Locate the cell with the specified text and output its (X, Y) center coordinate. 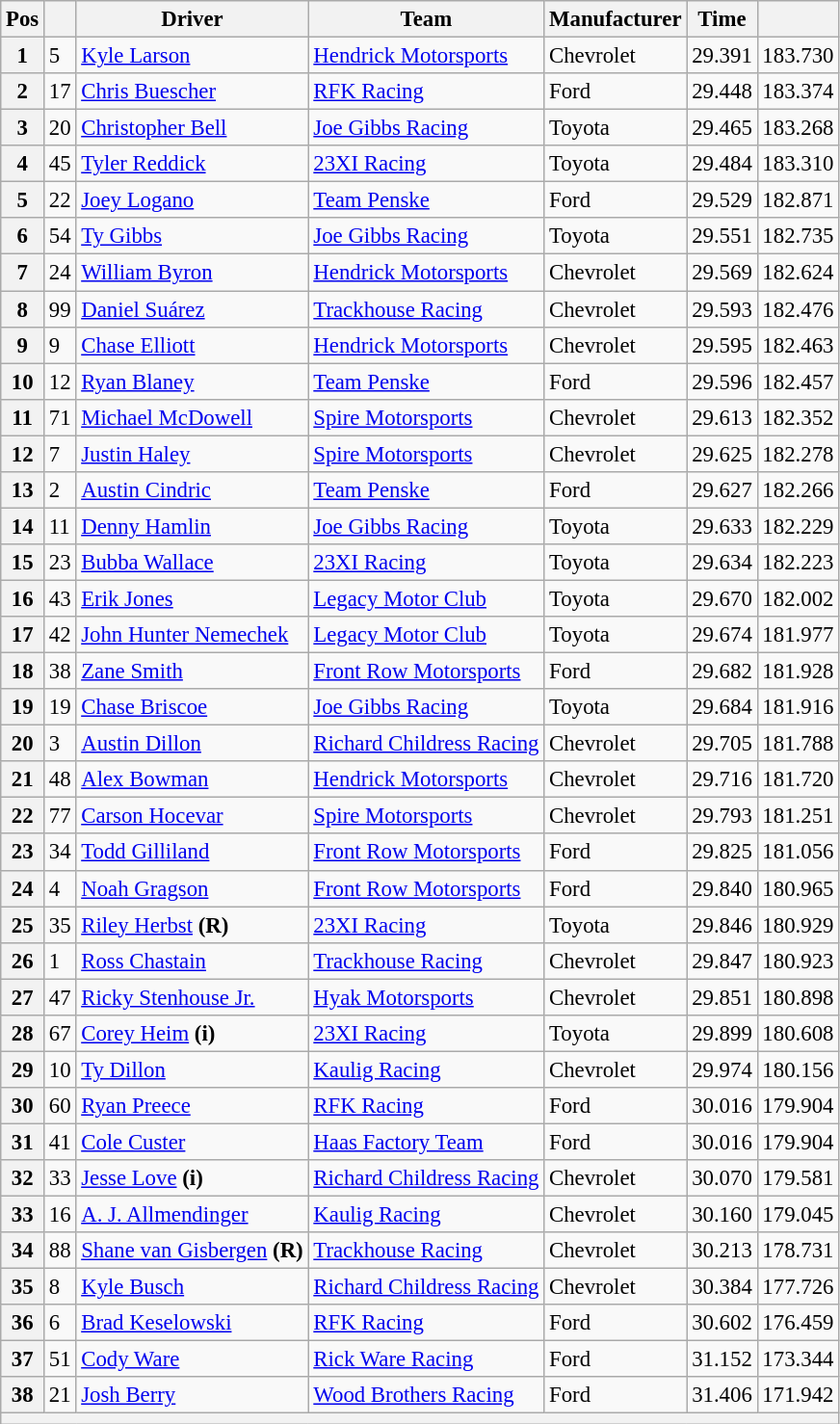
29.634 (722, 563)
William Byron (193, 273)
182.624 (798, 273)
Driver (193, 19)
Ty Gibbs (193, 236)
Ryan Blaney (193, 382)
Kyle Larson (193, 56)
182.229 (798, 526)
29.391 (722, 56)
John Hunter Nemechek (193, 635)
54 (60, 236)
Corey Heim (i) (193, 1034)
Ryan Preece (193, 1106)
179.581 (798, 1178)
181.916 (798, 707)
30.213 (722, 1251)
29.847 (722, 961)
Haas Factory Team (426, 1142)
Cody Ware (193, 1359)
181.977 (798, 635)
Manufacturer (616, 19)
183.730 (798, 56)
Pos (23, 19)
29.625 (722, 454)
41 (60, 1142)
180.156 (798, 1069)
Denny Hamlin (193, 526)
29.851 (722, 997)
37 (23, 1359)
30 (23, 1106)
Hyak Motorsports (426, 997)
27 (23, 997)
179.045 (798, 1215)
181.251 (798, 816)
29.840 (722, 888)
A. J. Allmendinger (193, 1215)
178.731 (798, 1251)
Ross Chastain (193, 961)
29.846 (722, 925)
Josh Berry (193, 1396)
15 (23, 563)
Todd Gilliland (193, 853)
36 (23, 1323)
182.352 (798, 417)
176.459 (798, 1323)
45 (60, 164)
Daniel Suárez (193, 309)
Ricky Stenhouse Jr. (193, 997)
182.871 (798, 200)
13 (23, 490)
99 (60, 309)
180.929 (798, 925)
29.569 (722, 273)
Alex Bowman (193, 779)
171.942 (798, 1396)
Wood Brothers Racing (426, 1396)
29.670 (722, 598)
30.070 (722, 1178)
30.160 (722, 1215)
Austin Cindric (193, 490)
180.608 (798, 1034)
29.627 (722, 490)
183.268 (798, 128)
51 (60, 1359)
26 (23, 961)
32 (23, 1178)
182.223 (798, 563)
181.056 (798, 853)
Erik Jones (193, 598)
183.310 (798, 164)
Joey Logano (193, 200)
29.633 (722, 526)
Shane van Gisbergen (R) (193, 1251)
31 (23, 1142)
29.595 (722, 345)
29.448 (722, 92)
Christopher Bell (193, 128)
29.596 (722, 382)
42 (60, 635)
29.613 (722, 417)
182.278 (798, 454)
Brad Keselowski (193, 1323)
177.726 (798, 1287)
180.965 (798, 888)
Riley Herbst (R) (193, 925)
29.974 (722, 1069)
Rick Ware Racing (426, 1359)
25 (23, 925)
182.002 (798, 598)
Chris Buescher (193, 92)
183.374 (798, 92)
Michael McDowell (193, 417)
Jesse Love (i) (193, 1178)
182.457 (798, 382)
Team (426, 19)
182.476 (798, 309)
182.735 (798, 236)
Justin Haley (193, 454)
67 (60, 1034)
181.788 (798, 744)
60 (60, 1106)
30.602 (722, 1323)
29.899 (722, 1034)
29.705 (722, 744)
29.551 (722, 236)
29.465 (722, 128)
47 (60, 997)
29.682 (722, 672)
31.152 (722, 1359)
29.529 (722, 200)
173.344 (798, 1359)
Time (722, 19)
29.793 (722, 816)
28 (23, 1034)
71 (60, 417)
Austin Dillon (193, 744)
88 (60, 1251)
29.674 (722, 635)
180.923 (798, 961)
29.593 (722, 309)
180.898 (798, 997)
43 (60, 598)
31.406 (722, 1396)
29.484 (722, 164)
Chase Elliott (193, 345)
Cole Custer (193, 1142)
18 (23, 672)
182.266 (798, 490)
29 (23, 1069)
181.720 (798, 779)
Ty Dillon (193, 1069)
181.928 (798, 672)
Chase Briscoe (193, 707)
Carson Hocevar (193, 816)
30.384 (722, 1287)
Tyler Reddick (193, 164)
Zane Smith (193, 672)
77 (60, 816)
Bubba Wallace (193, 563)
29.716 (722, 779)
Noah Gragson (193, 888)
48 (60, 779)
29.684 (722, 707)
14 (23, 526)
29.825 (722, 853)
182.463 (798, 345)
Kyle Busch (193, 1287)
